Capture the cell that displays the provided text and extract its [X, Y] central coordinate. 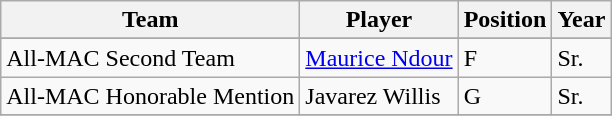
Year [582, 20]
Player [379, 20]
Team [150, 20]
G [505, 96]
All-MAC Second Team [150, 58]
Javarez Willis [379, 96]
Maurice Ndour [379, 58]
Position [505, 20]
All-MAC Honorable Mention [150, 96]
F [505, 58]
